Identify which cell holds the provided text, then report its [X, Y] central coordinate. 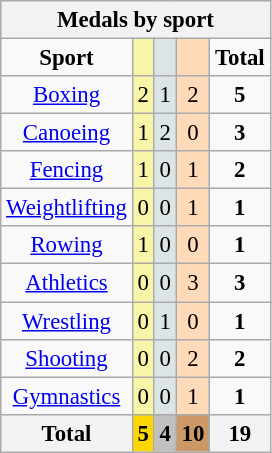
Rowing [67, 245]
19 [240, 433]
Gymnastics [67, 396]
Canoeing [67, 133]
Athletics [67, 283]
4 [165, 433]
Sport [67, 58]
Wrestling [67, 321]
10 [192, 433]
Boxing [67, 95]
Medals by sport [136, 20]
Fencing [67, 170]
Shooting [67, 358]
Weightlifting [67, 208]
